Return [X, Y] of the center of cell containing provided text 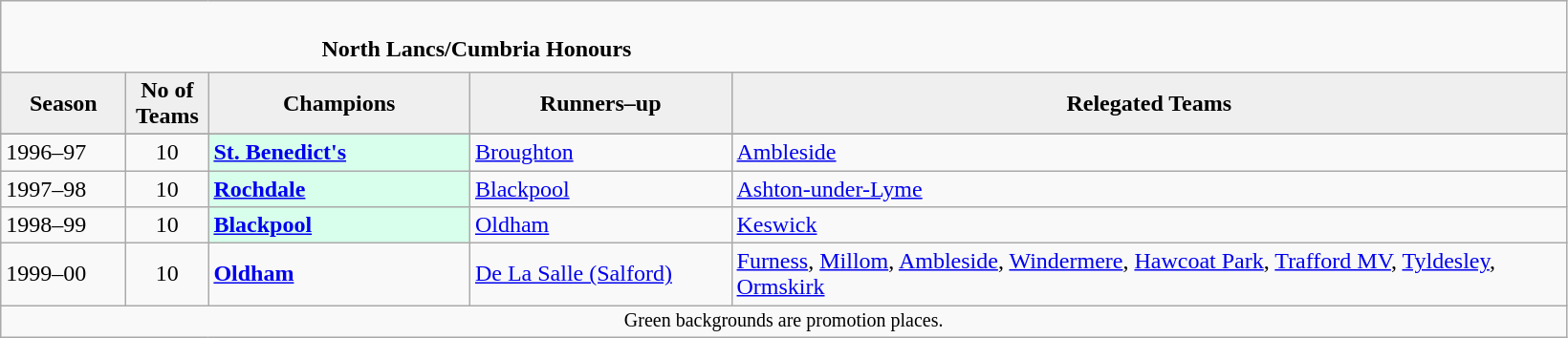
Relegated Teams [1149, 103]
Runners–up [600, 103]
Furness, Millom, Ambleside, Windermere, Hawcoat Park, Trafford MV, Tyldesley, Ormskirk [1149, 275]
Rochdale [339, 188]
1997–98 [63, 188]
1998–99 [63, 225]
Ashton-under-Lyme [1149, 188]
Keswick [1149, 225]
Champions [339, 103]
No of Teams [167, 103]
Ambleside [1149, 152]
St. Benedict's [339, 152]
1999–00 [63, 275]
1996–97 [63, 152]
Broughton [600, 152]
Green backgrounds are promotion places. [784, 321]
De La Salle (Salford) [600, 275]
Season [63, 103]
